Locate the cell with the specified text and output its [X, Y] center coordinate. 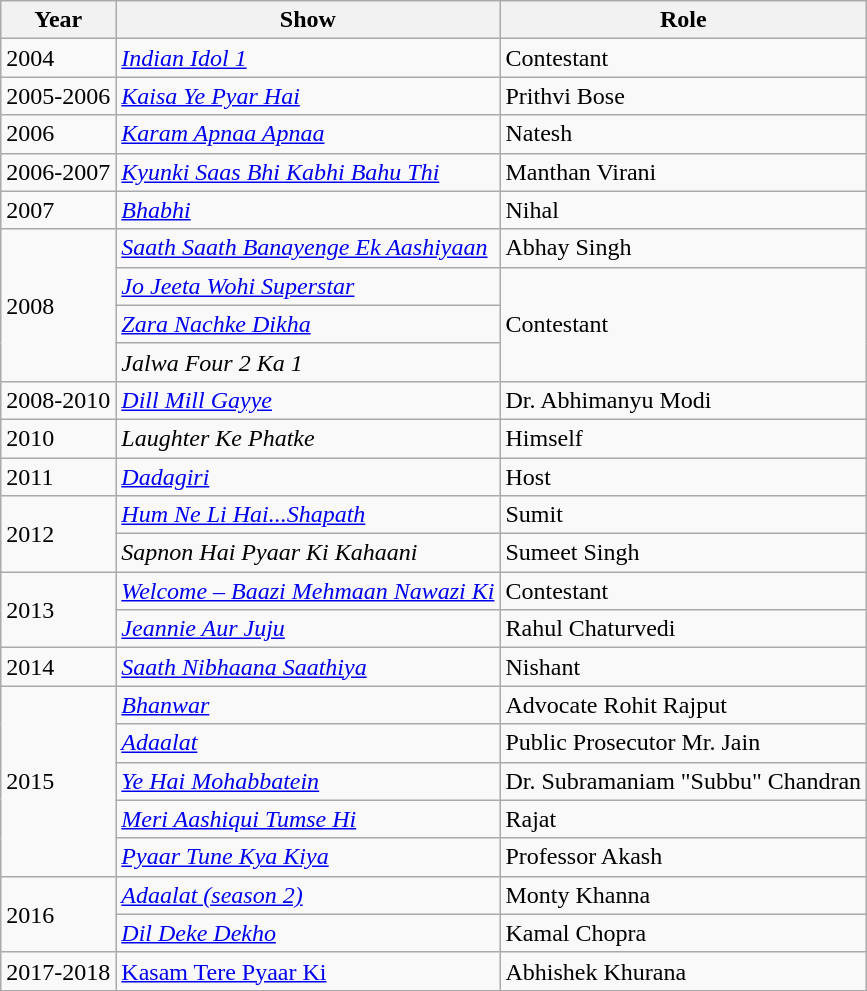
2008 [58, 305]
Saath Saath Banayenge Ek Aashiyaan [308, 248]
Jeannie Aur Juju [308, 629]
Prithvi Bose [684, 96]
Dr. Abhimanyu Modi [684, 400]
Hum Ne Li Hai...Shapath [308, 515]
Ye Hai Mohabbatein [308, 781]
2014 [58, 667]
Abhishek Khurana [684, 971]
Zara Nachke Dikha [308, 324]
Kaisa Ye Pyar Hai [308, 96]
2007 [58, 210]
Kasam Tere Pyaar Ki [308, 971]
Host [684, 477]
Dadagiri [308, 477]
Karam Apnaa Apnaa [308, 134]
Nihal [684, 210]
2016 [58, 914]
2011 [58, 477]
2015 [58, 781]
2005-2006 [58, 96]
Rahul Chaturvedi [684, 629]
Adaalat (season 2) [308, 895]
Laughter Ke Phatke [308, 438]
Advocate Rohit Rajput [684, 705]
Abhay Singh [684, 248]
2006-2007 [58, 172]
Adaalat [308, 743]
2013 [58, 610]
Bhabhi [308, 210]
Professor Akash [684, 857]
Sapnon Hai Pyaar Ki Kahaani [308, 553]
Sumeet Singh [684, 553]
Indian Idol 1 [308, 58]
Pyaar Tune Kya Kiya [308, 857]
2006 [58, 134]
Dr. Subramaniam "Subbu" Chandran [684, 781]
Jalwa Four 2 Ka 1 [308, 362]
2008-2010 [58, 400]
Kyunki Saas Bhi Kabhi Bahu Thi [308, 172]
Bhanwar [308, 705]
2010 [58, 438]
Dill Mill Gayye [308, 400]
Himself [684, 438]
Meri Aashiqui Tumse Hi [308, 819]
Welcome – Baazi Mehmaan Nawazi Ki [308, 591]
Rajat [684, 819]
Show [308, 20]
Nishant [684, 667]
Sumit [684, 515]
Role [684, 20]
2017-2018 [58, 971]
2012 [58, 534]
2004 [58, 58]
Year [58, 20]
Dil Deke Dekho [308, 933]
Public Prosecutor Mr. Jain [684, 743]
Kamal Chopra [684, 933]
Monty Khanna [684, 895]
Jo Jeeta Wohi Superstar [308, 286]
Natesh [684, 134]
Saath Nibhaana Saathiya [308, 667]
Manthan Virani [684, 172]
